Return the (X, Y) coordinate for the center point of the cell that contains the specified text.  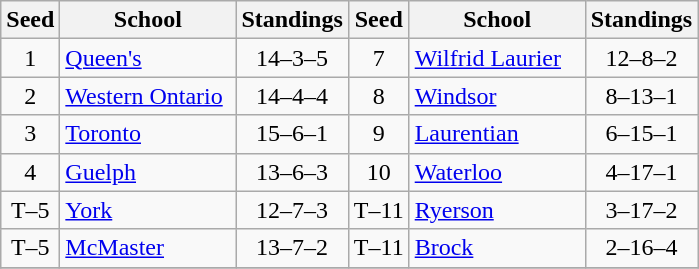
Queen's (148, 58)
McMaster (148, 248)
Windsor (497, 96)
4–17–1 (641, 172)
12–7–3 (292, 210)
York (148, 210)
3–17–2 (641, 210)
Brock (497, 248)
Waterloo (497, 172)
Ryerson (497, 210)
13–6–3 (292, 172)
1 (30, 58)
8 (378, 96)
Guelph (148, 172)
7 (378, 58)
9 (378, 134)
Western Ontario (148, 96)
14–4–4 (292, 96)
15–6–1 (292, 134)
2 (30, 96)
4 (30, 172)
10 (378, 172)
2–16–4 (641, 248)
12–8–2 (641, 58)
Toronto (148, 134)
13–7–2 (292, 248)
8–13–1 (641, 96)
Wilfrid Laurier (497, 58)
Laurentian (497, 134)
6–15–1 (641, 134)
14–3–5 (292, 58)
3 (30, 134)
